Extract the (X, Y) coordinate from the center of the cell holding the provided text.  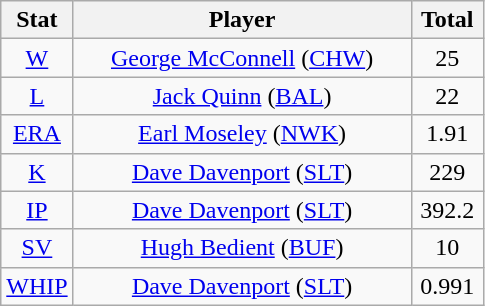
392.2 (447, 210)
SV (37, 248)
Hugh Bedient (BUF) (242, 248)
WHIP (37, 286)
22 (447, 96)
1.91 (447, 134)
25 (447, 58)
10 (447, 248)
K (37, 172)
Earl Moseley (NWK) (242, 134)
Player (242, 20)
Total (447, 20)
229 (447, 172)
ERA (37, 134)
Stat (37, 20)
L (37, 96)
Jack Quinn (BAL) (242, 96)
IP (37, 210)
W (37, 58)
0.991 (447, 286)
George McConnell (CHW) (242, 58)
